Output the (x, y) coordinate of the center of the cell containing the given text.  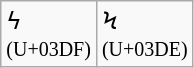
ϟ(U+03DF) (49, 34)
Ϟ(U+03DE) (144, 34)
